Search for the cell housing the specified text and yield its (x, y) center coordinate. 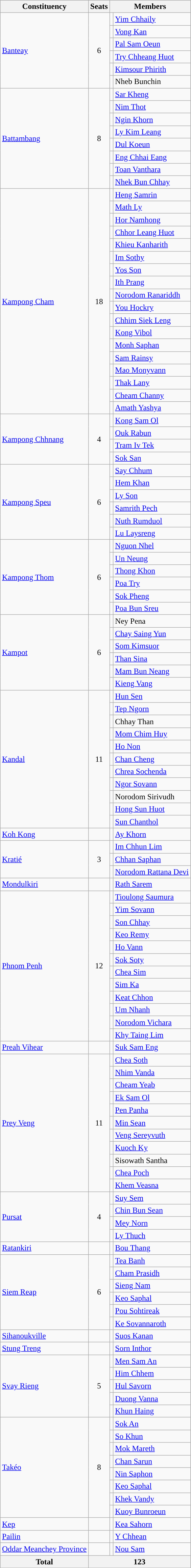
Nuth Rumduol (152, 521)
Banteay (44, 50)
Pailin (44, 1536)
Battambang (44, 138)
Khek Vandy (152, 1499)
Total (44, 1561)
Hong Sun Huot (152, 809)
Sam Rainsy (152, 357)
Nim Thot (152, 107)
Sok San (152, 458)
Khun Haing (152, 1411)
Tep Ngorn (152, 709)
Mao Monyvann (152, 370)
Chea Poch (152, 1173)
Kampong Cham (44, 301)
Yim Chhaily (152, 19)
Ith Prang (152, 282)
Sim Ka (152, 985)
Poa Try (152, 584)
Chin Bun Sean (152, 1211)
Chea Soth (152, 1060)
Lu Laysreng (152, 533)
Sar Kheng (152, 94)
Takéo (44, 1468)
Sun Chanthol (152, 822)
Chhan Saphan (152, 859)
Say Chhum (152, 470)
Veng Sereyvuth (152, 1135)
Thong Khon (152, 571)
Ney Pena (152, 621)
Un Neung (152, 558)
Hor Namhong (152, 220)
5 (99, 1386)
Chrea Sochenda (152, 772)
Suk Sam Eng (152, 1047)
Sisowath Santha (152, 1160)
Nheb Bunchin (152, 82)
Kong Sam Ol (152, 420)
Ngor Sovann (152, 784)
Pal Sam Oeun (152, 44)
Ay Khorn (152, 834)
Chhay Than (152, 721)
Ho Vann (152, 947)
Cheam Channy (152, 395)
Kuoch Ky (152, 1148)
Ngin Khorn (152, 119)
Keo Remy (152, 934)
Siem Reap (44, 1292)
12 (99, 966)
Som Kimsuor (152, 646)
Men Sam An (152, 1361)
Nin Saphon (152, 1474)
Seats (99, 7)
Mam Bun Neang (152, 671)
Kea Sahorn (152, 1524)
Chan Cheng (152, 759)
Chhor Leang Huot (152, 232)
Amath Yashya (152, 408)
Pen Panha (152, 1110)
Nhim Vanda (152, 1072)
Ek Sam Ol (152, 1098)
Pou Sohtireak (152, 1311)
123 (139, 1561)
Chan Sarun (152, 1461)
Try Chheang Huot (152, 57)
Phnom Penh (44, 966)
Cham Prasidh (152, 1273)
Kampot (44, 652)
Min Sean (152, 1123)
Cheam Yeab (152, 1085)
Ratankiri (44, 1248)
Kandal (44, 759)
Him Chhem (152, 1374)
Chay Saing Yun (152, 634)
Khem Veasna (152, 1185)
Preah Vihear (44, 1047)
Kep (44, 1524)
Kimsour Phirith (152, 69)
Rath Sarem (152, 884)
Eng Chhai Eang (152, 157)
Dul Koeun (152, 144)
18 (99, 301)
Than Sina (152, 659)
Stung Treng (44, 1348)
Sieng Nam (152, 1286)
Toan Vanthara (152, 170)
Chea Sim (152, 972)
Sok An (152, 1424)
Norodom Rattana Devi (152, 872)
Suos Kanan (152, 1336)
Im Sothy (152, 257)
Hul Savorn (152, 1386)
Mey Norn (152, 1223)
Ouk Rabun (152, 433)
Sihanoukville (44, 1336)
Kuoy Bunroeun (152, 1511)
So Khun (152, 1436)
Nou Sam (152, 1549)
Svay Rieng (44, 1386)
Oddar Meanchey Province (44, 1549)
Im Chhun Lim (152, 847)
Prey Veng (44, 1123)
Keat Chhon (152, 997)
You Hockry (152, 307)
Ho Non (152, 746)
Bou Thang (152, 1248)
Math Ly (152, 207)
Son Chhay (152, 922)
Mondulkiri (44, 884)
Thak Lany (152, 383)
Ly Kim Leang (152, 132)
Kampong Speu (44, 502)
Tea Banh (152, 1261)
Pursat (44, 1217)
Yim Sovann (152, 909)
Yos Son (152, 270)
Vong Kan (152, 32)
Poa Bun Sreu (152, 609)
Members (150, 7)
Chhim Siek Leng (152, 320)
Tram Iv Tek (152, 445)
Y Chhean (152, 1536)
Um Nhanh (152, 1010)
3 (99, 859)
Tioulong Saumura (152, 897)
Ly Son (152, 496)
Khieu Kanharith (152, 245)
Monh Saphan (152, 345)
Samrith Pech (152, 508)
Nhek Bun Chhay (152, 182)
Nguon Nhel (152, 546)
Hun Sen (152, 696)
Kong Vibol (152, 332)
Kampong Thom (44, 577)
Norodom Sirivudh (152, 797)
Ke Sovannaroth (152, 1323)
Khy Taing Lim (152, 1035)
Kieng Vang (152, 684)
Mom Chim Huy (152, 734)
Duong Vanna (152, 1399)
Mok Mareth (152, 1449)
Koh Kong (44, 834)
Norodom Ranariddh (152, 295)
Constituency (44, 7)
Heng Samrin (152, 195)
Hem Khan (152, 483)
Sorn Inthor (152, 1348)
Kampong Chhnang (44, 439)
Sok Pheng (152, 596)
Norodom Vichara (152, 1022)
Ly Thuch (152, 1236)
Suy Sem (152, 1198)
Sok Soty (152, 960)
Kratié (44, 859)
